From the cell containing the given text, extract its center point as [X, Y] coordinate. 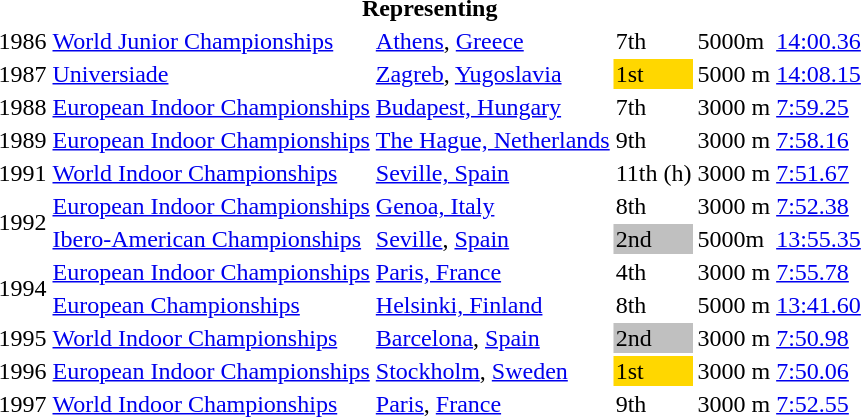
Ibero-American Championships [211, 239]
World Junior Championships [211, 41]
European Championships [211, 305]
Helsinki, Finland [492, 305]
4th [654, 272]
Paris, France [492, 272]
Zagreb, Yugoslavia [492, 74]
Universiade [211, 74]
Athens, Greece [492, 41]
Barcelona, Spain [492, 338]
11th (h) [654, 173]
The Hague, Netherlands [492, 140]
Budapest, Hungary [492, 107]
Stockholm, Sweden [492, 371]
Genoa, Italy [492, 206]
9th [654, 140]
